Output the (x, y) coordinate of the center of the cell containing the given text.  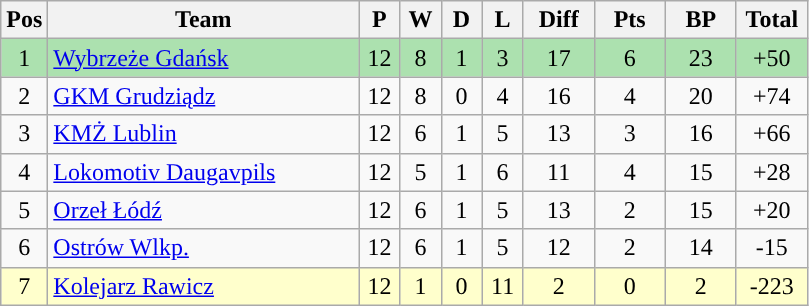
+50 (772, 58)
GKM Grudziądz (204, 96)
+28 (772, 172)
D (462, 20)
23 (700, 58)
20 (700, 96)
Total (772, 20)
-15 (772, 248)
Orzeł Łódź (204, 210)
BP (700, 20)
+66 (772, 134)
L (502, 20)
Wybrzeże Gdańsk (204, 58)
Pts (630, 20)
P (380, 20)
Team (204, 20)
Pos (24, 20)
Lokomotiv Daugavpils (204, 172)
Diff (558, 20)
7 (24, 286)
Kolejarz Rawicz (204, 286)
-223 (772, 286)
14 (700, 248)
KMŻ Lublin (204, 134)
+74 (772, 96)
17 (558, 58)
Ostrów Wlkp. (204, 248)
W (420, 20)
+20 (772, 210)
